From the cell containing the given text, extract its center point as (X, Y) coordinate. 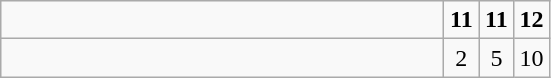
2 (462, 58)
12 (532, 20)
5 (496, 58)
10 (532, 58)
